Detect which cell encompasses the target text, then output its (x, y) center coordinate. 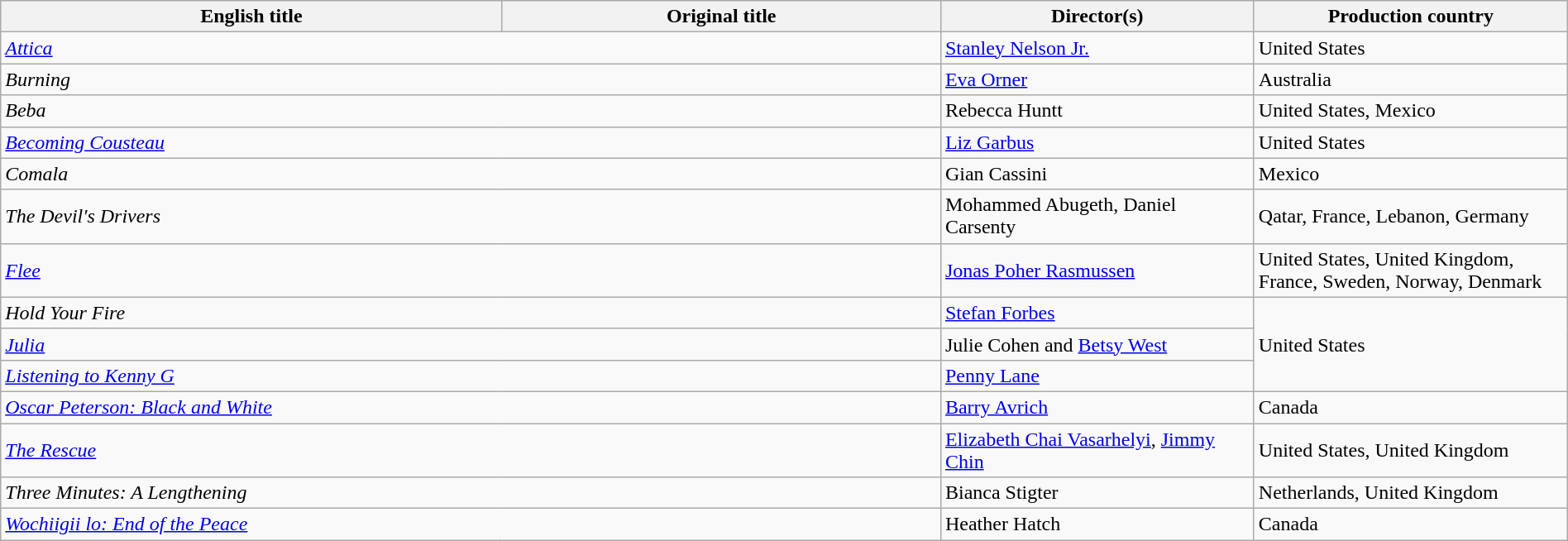
Stefan Forbes (1097, 313)
Elizabeth Chai Vasarhelyi, Jimmy Chin (1097, 450)
Burning (471, 79)
Julia (471, 344)
Julie Cohen and Betsy West (1097, 344)
The Rescue (471, 450)
English title (251, 17)
United States, United Kingdom (1411, 450)
Barry Avrich (1097, 407)
Liz Garbus (1097, 142)
Jonas Poher Rasmussen (1097, 270)
Gian Cassini (1097, 174)
Three Minutes: A Lengthening (471, 493)
United States, Mexico (1411, 111)
United States, United Kingdom, France, Sweden, Norway, Denmark (1411, 270)
Flee (471, 270)
Netherlands, United Kingdom (1411, 493)
Mohammed Abugeth, Daniel Carsenty (1097, 217)
Becoming Cousteau (471, 142)
Comala (471, 174)
Eva Orner (1097, 79)
Listening to Kenny G (471, 376)
Heather Hatch (1097, 524)
Mexico (1411, 174)
Beba (471, 111)
Production country (1411, 17)
Australia (1411, 79)
Penny Lane (1097, 376)
Original title (721, 17)
Rebecca Huntt (1097, 111)
Qatar, France, Lebanon, Germany (1411, 217)
The Devil's Drivers (471, 217)
Attica (471, 48)
Bianca Stigter (1097, 493)
Director(s) (1097, 17)
Hold Your Fire (471, 313)
Wochiigii lo: End of the Peace (471, 524)
Oscar Peterson: Black and White (471, 407)
Stanley Nelson Jr. (1097, 48)
